Determine the [X, Y] coordinate at the center of the cell enclosing the given text.  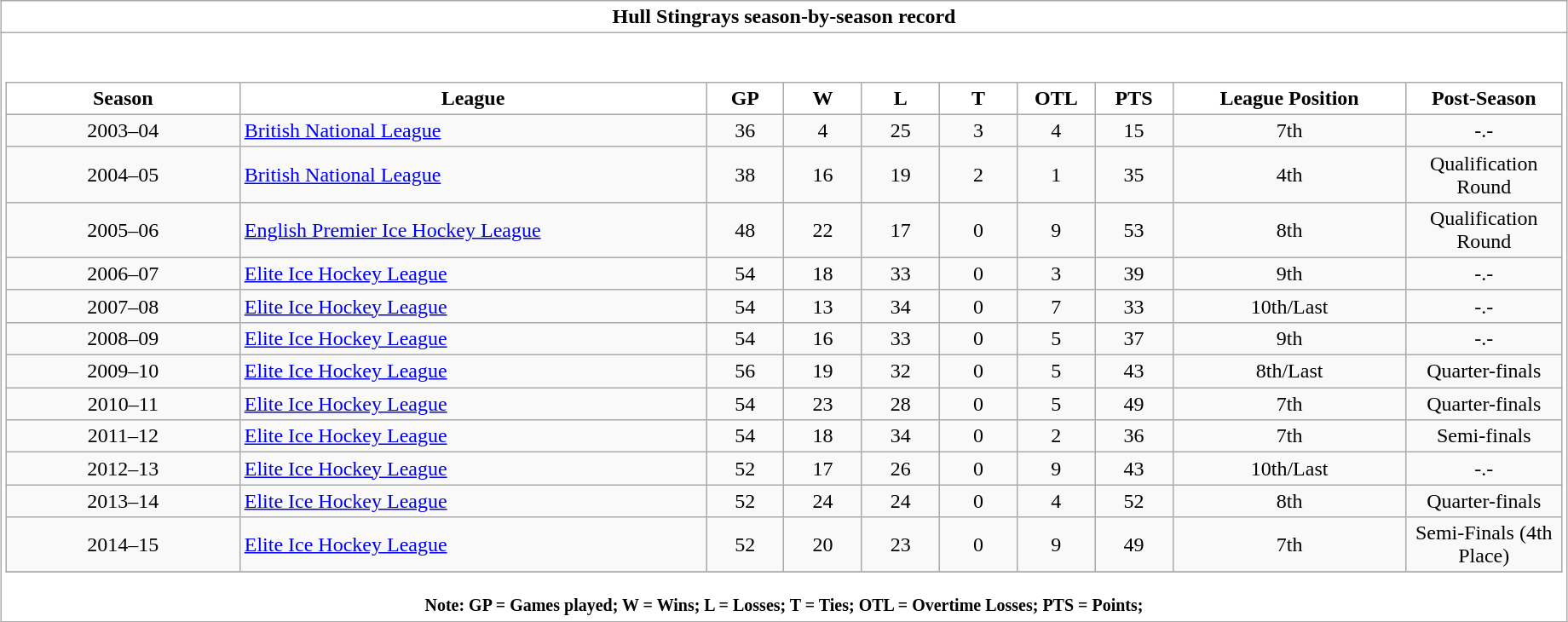
8th/Last [1289, 371]
2003–04 [123, 130]
2010–11 [123, 404]
Season [123, 98]
W [823, 98]
Hull Stingrays season-by-season record [784, 17]
15 [1133, 130]
2011–12 [123, 436]
32 [900, 371]
56 [745, 371]
Post-Season [1484, 98]
28 [900, 404]
39 [1133, 274]
2008–09 [123, 338]
2009–10 [123, 371]
2013–14 [123, 501]
L [900, 98]
OTL [1057, 98]
53 [1133, 230]
1 [1057, 174]
25 [900, 130]
7 [1057, 306]
2005–06 [123, 230]
Semi-finals [1484, 436]
35 [1133, 174]
2006–07 [123, 274]
2007–08 [123, 306]
PTS [1133, 98]
4th [1289, 174]
48 [745, 230]
37 [1133, 338]
T [978, 98]
13 [823, 306]
Semi-Finals (4th Place) [1484, 545]
26 [900, 469]
2014–15 [123, 545]
GP [745, 98]
20 [823, 545]
2012–13 [123, 469]
22 [823, 230]
38 [745, 174]
League Position [1289, 98]
2004–05 [123, 174]
League [473, 98]
English Premier Ice Hockey League [473, 230]
